Detect which cell encompasses the target text, then output its (x, y) center coordinate. 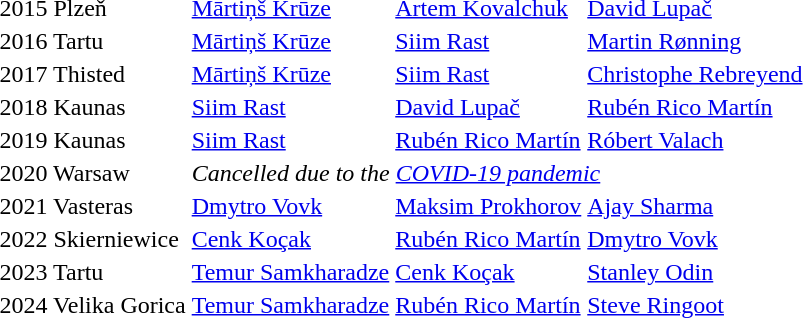
Dmytro Vovk (290, 206)
Temur Samkharadze (290, 272)
David Lupač (488, 107)
Maksim Prokhorov (488, 206)
